Identify which cell holds the provided text, then report its (X, Y) central coordinate. 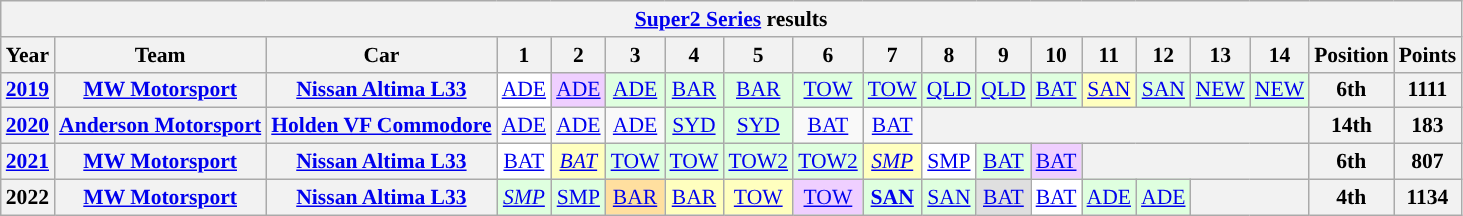
3 (636, 55)
4th (1351, 197)
11 (1109, 55)
14th (1351, 126)
1134 (1428, 197)
2021 (28, 162)
Anderson Motorsport (160, 126)
Year (28, 55)
Position (1351, 55)
1111 (1428, 90)
2020 (28, 126)
8 (949, 55)
1 (524, 55)
10 (1056, 55)
7 (892, 55)
9 (1003, 55)
Points (1428, 55)
183 (1428, 126)
5 (758, 55)
Super2 Series results (732, 19)
2 (578, 55)
13 (1220, 55)
Team (160, 55)
Holden VF Commodore (381, 126)
807 (1428, 162)
4 (694, 55)
12 (1163, 55)
6 (828, 55)
14 (1280, 55)
2019 (28, 90)
Car (381, 55)
2022 (28, 197)
